Return the (x, y) coordinate for the center point of the cell that contains the specified text.  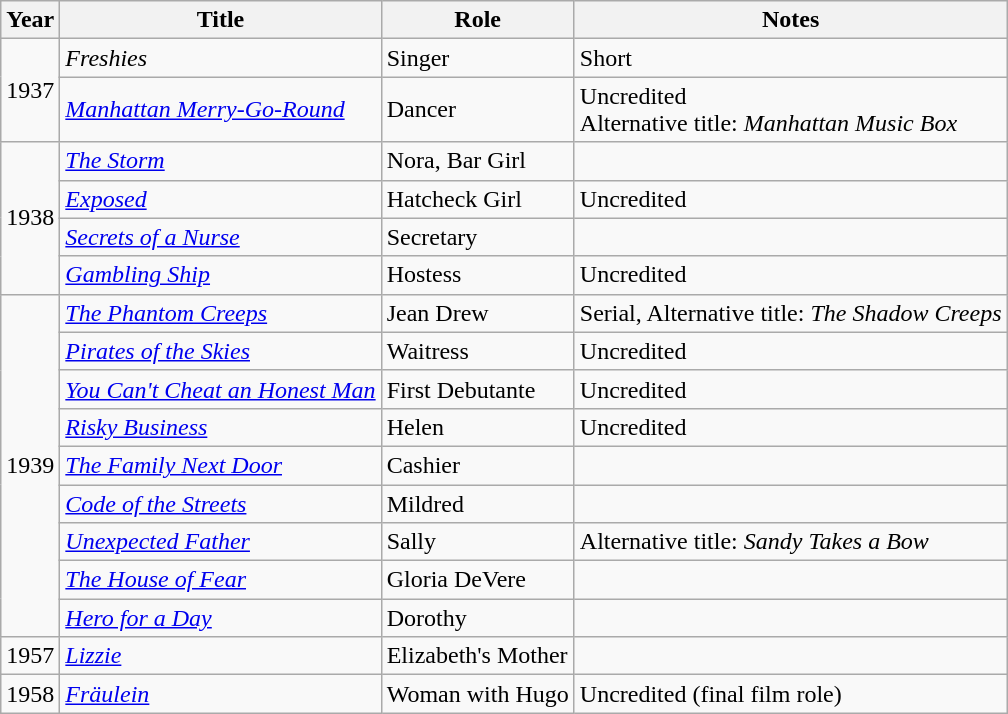
The Family Next Door (220, 465)
You Can't Cheat an Honest Man (220, 389)
Notes (790, 20)
Helen (478, 427)
Elizabeth's Mother (478, 656)
1939 (30, 466)
Gambling Ship (220, 275)
1937 (30, 90)
Dancer (478, 110)
Year (30, 20)
Title (220, 20)
Jean Drew (478, 313)
Alternative title: Sandy Takes a Bow (790, 542)
Secrets of a Nurse (220, 237)
Hero for a Day (220, 618)
Hatcheck Girl (478, 199)
Sally (478, 542)
The Phantom Creeps (220, 313)
Exposed (220, 199)
Mildred (478, 503)
Unexpected Father (220, 542)
First Debutante (478, 389)
Pirates of the Skies (220, 351)
Freshies (220, 58)
Lizzie (220, 656)
Uncredited (final film role) (790, 694)
Nora, Bar Girl (478, 161)
The House of Fear (220, 580)
UncreditedAlternative title: Manhattan Music Box (790, 110)
Hostess (478, 275)
Code of the Streets (220, 503)
1957 (30, 656)
Secretary (478, 237)
Waitress (478, 351)
Serial, Alternative title: The Shadow Creeps (790, 313)
Role (478, 20)
Singer (478, 58)
1958 (30, 694)
Woman with Hugo (478, 694)
Short (790, 58)
Risky Business (220, 427)
Gloria DeVere (478, 580)
The Storm (220, 161)
1938 (30, 218)
Dorothy (478, 618)
Cashier (478, 465)
Manhattan Merry-Go-Round (220, 110)
Fräulein (220, 694)
